Output the (X, Y) coordinate of the center of the cell containing the given text.  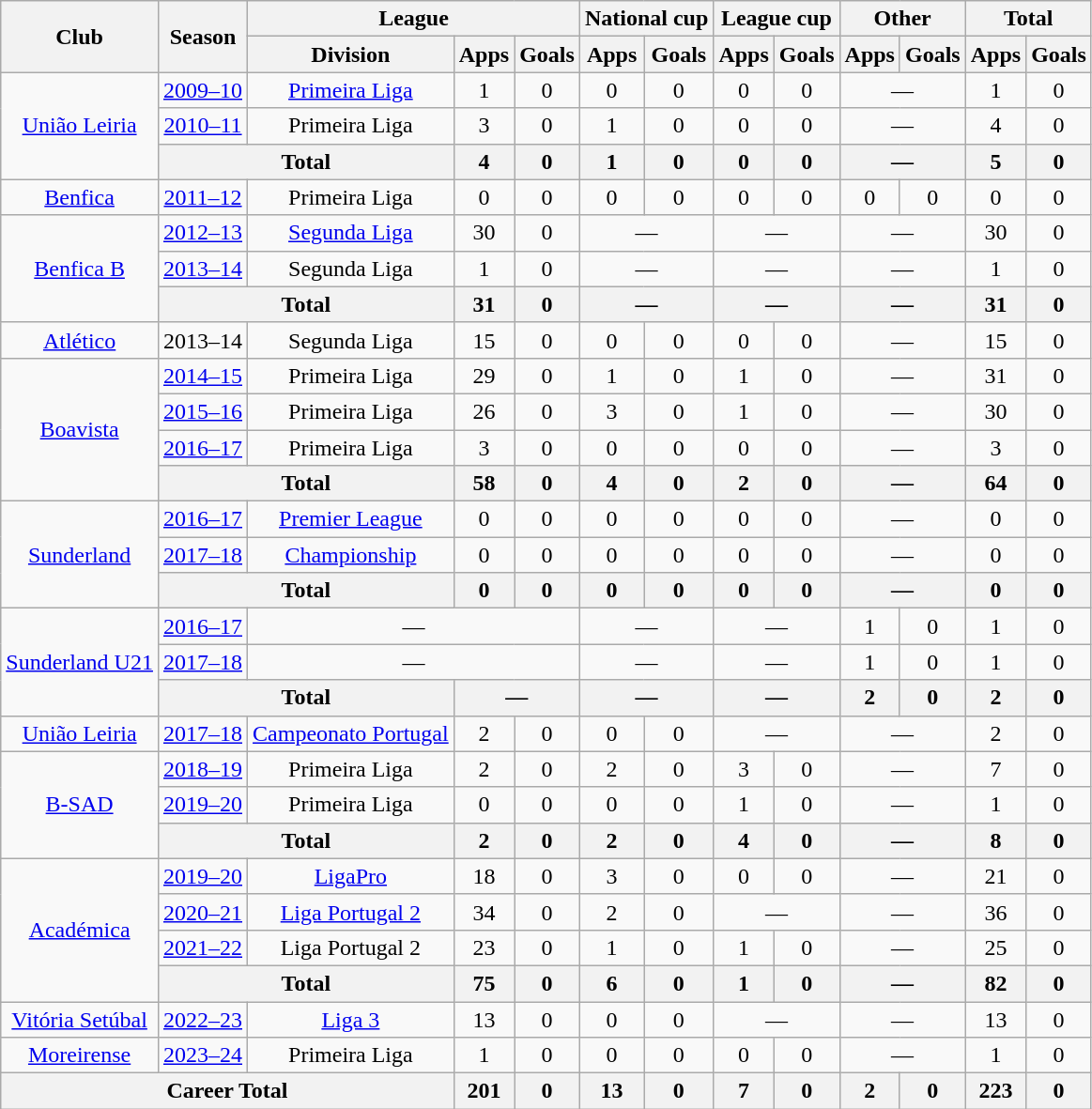
2010–11 (203, 126)
LigaPro (351, 876)
18 (484, 876)
Benfica (80, 197)
Atlético (80, 340)
Boavista (80, 429)
8 (995, 840)
82 (995, 983)
58 (484, 484)
Sunderland U21 (80, 662)
National cup (646, 19)
Benfica B (80, 269)
2009–10 (203, 90)
223 (995, 1091)
Season (203, 37)
Campeonato Portugal (351, 733)
Liga 3 (351, 1019)
23 (484, 947)
B-SAD (80, 805)
29 (484, 376)
Career Total (227, 1091)
Vitória Setúbal (80, 1019)
2020–21 (203, 912)
75 (484, 983)
2014–15 (203, 376)
Division (351, 54)
6 (611, 983)
2015–16 (203, 411)
Championship (351, 555)
League cup (777, 19)
2023–24 (203, 1055)
5 (995, 162)
2021–22 (203, 947)
Moreirense (80, 1055)
Premier League (351, 519)
2011–12 (203, 197)
2018–19 (203, 769)
2022–23 (203, 1019)
34 (484, 912)
64 (995, 484)
25 (995, 947)
26 (484, 411)
21 (995, 876)
League (414, 19)
201 (484, 1091)
Other (902, 19)
Club (80, 37)
Académica (80, 930)
36 (995, 912)
Sunderland (80, 555)
2012–13 (203, 233)
